Capture the cell that displays the provided text and extract its (X, Y) central coordinate. 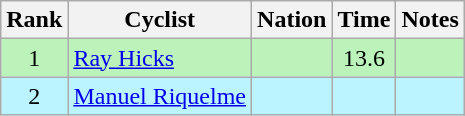
Rank (34, 20)
Cyclist (160, 20)
13.6 (364, 58)
Time (364, 20)
Ray Hicks (160, 58)
Manuel Riquelme (160, 96)
2 (34, 96)
Notes (430, 20)
1 (34, 58)
Nation (292, 20)
